Capture the cell that displays the provided text and extract its (X, Y) central coordinate. 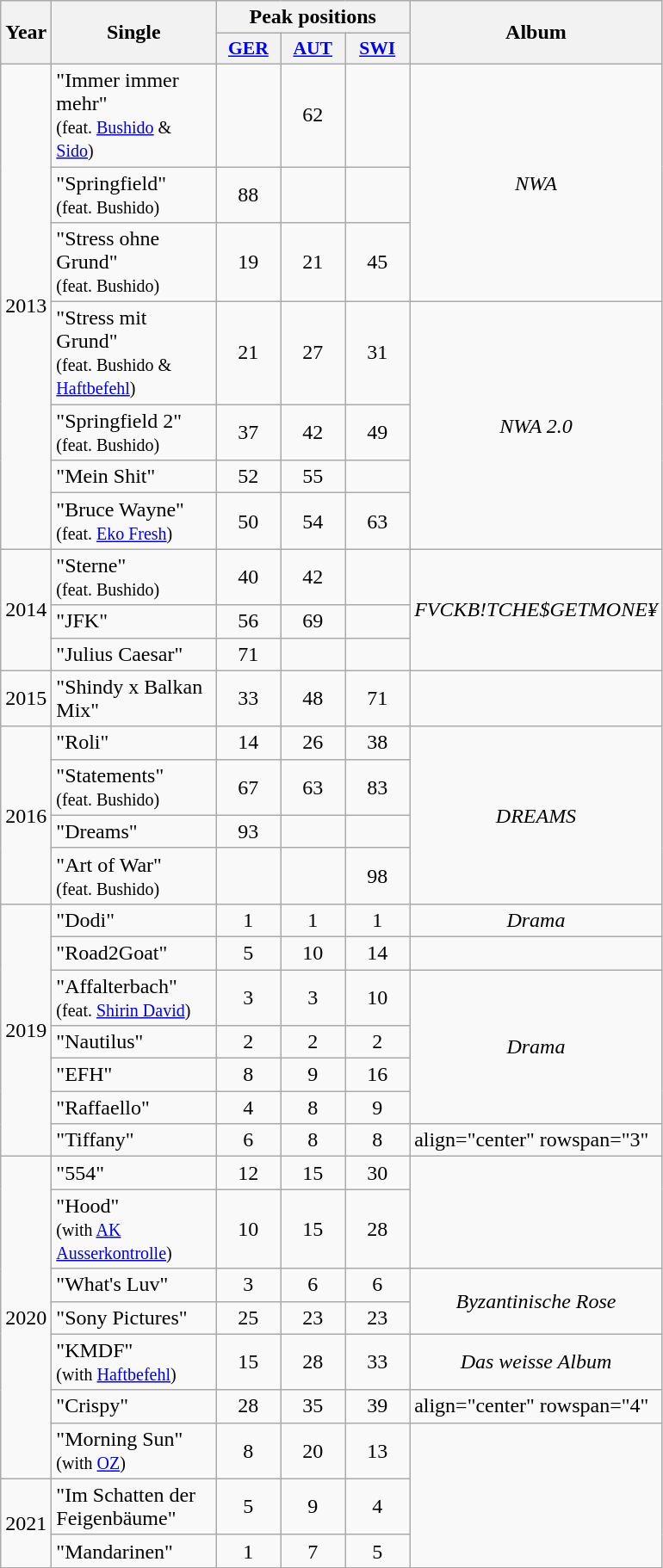
"Stress ohne Grund" (feat. Bushido) (134, 262)
49 (377, 432)
62 (313, 115)
align="center" rowspan="4" (536, 1406)
"JFK" (134, 621)
"KMDF" (with Haftbefehl) (134, 1361)
2019 (26, 1029)
align="center" rowspan="3" (536, 1140)
"Tiffany" (134, 1140)
"Immer immer mehr" (feat. Bushido & Sido) (134, 115)
"Art of War" (feat. Bushido) (134, 876)
37 (248, 432)
"Stress mit Grund" (feat. Bushido & Haftbefehl) (134, 353)
"Sony Pictures" (134, 1318)
35 (313, 1406)
31 (377, 353)
"Statements" (feat. Bushido) (134, 787)
13 (377, 1451)
2014 (26, 609)
55 (313, 477)
12 (248, 1173)
98 (377, 876)
20 (313, 1451)
25 (248, 1318)
"EFH" (134, 1075)
"Hood" (with AK Ausserkontrolle) (134, 1229)
48 (313, 699)
NWA 2.0 (536, 425)
"Shindy x Balkan Mix" (134, 699)
45 (377, 262)
54 (313, 522)
2013 (26, 306)
52 (248, 477)
"Julius Caesar" (134, 654)
"Im Schatten der Feigenbäume" (134, 1506)
Das weisse Album (536, 1361)
56 (248, 621)
67 (248, 787)
38 (377, 743)
30 (377, 1173)
"Mandarinen" (134, 1551)
93 (248, 831)
16 (377, 1075)
"Morning Sun" (with OZ) (134, 1451)
2015 (26, 699)
"Nautilus" (134, 1042)
"Affalterbach" (feat. Shirin David) (134, 997)
40 (248, 577)
27 (313, 353)
Album (536, 33)
"Springfield 2" (feat. Bushido) (134, 432)
39 (377, 1406)
2021 (26, 1523)
69 (313, 621)
Peak positions (313, 17)
"Raffaello" (134, 1108)
"Bruce Wayne" (feat. Eko Fresh) (134, 522)
Year (26, 33)
88 (248, 194)
7 (313, 1551)
"Dodi" (134, 920)
NWA (536, 182)
SWI (377, 49)
"Sterne" (feat. Bushido) (134, 577)
83 (377, 787)
FVCKB!TCHE$GETMONE¥ (536, 609)
"Mein Shit" (134, 477)
"Crispy" (134, 1406)
GER (248, 49)
"Road2Goat" (134, 953)
"What's Luv" (134, 1285)
DREAMS (536, 815)
"Springfield" (feat. Bushido) (134, 194)
AUT (313, 49)
19 (248, 262)
"554" (134, 1173)
Byzantinische Rose (536, 1301)
"Roli" (134, 743)
50 (248, 522)
"Dreams" (134, 831)
26 (313, 743)
2020 (26, 1318)
Single (134, 33)
2016 (26, 815)
